Extract the [X, Y] coordinate from the center of the cell holding the provided text.  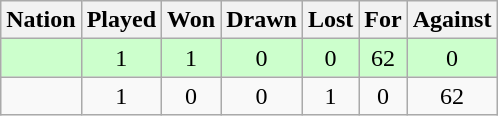
For [383, 20]
Played [121, 20]
Against [452, 20]
Nation [41, 20]
Drawn [262, 20]
Won [192, 20]
Lost [330, 20]
